Capture the cell that displays the provided text and extract its [x, y] central coordinate. 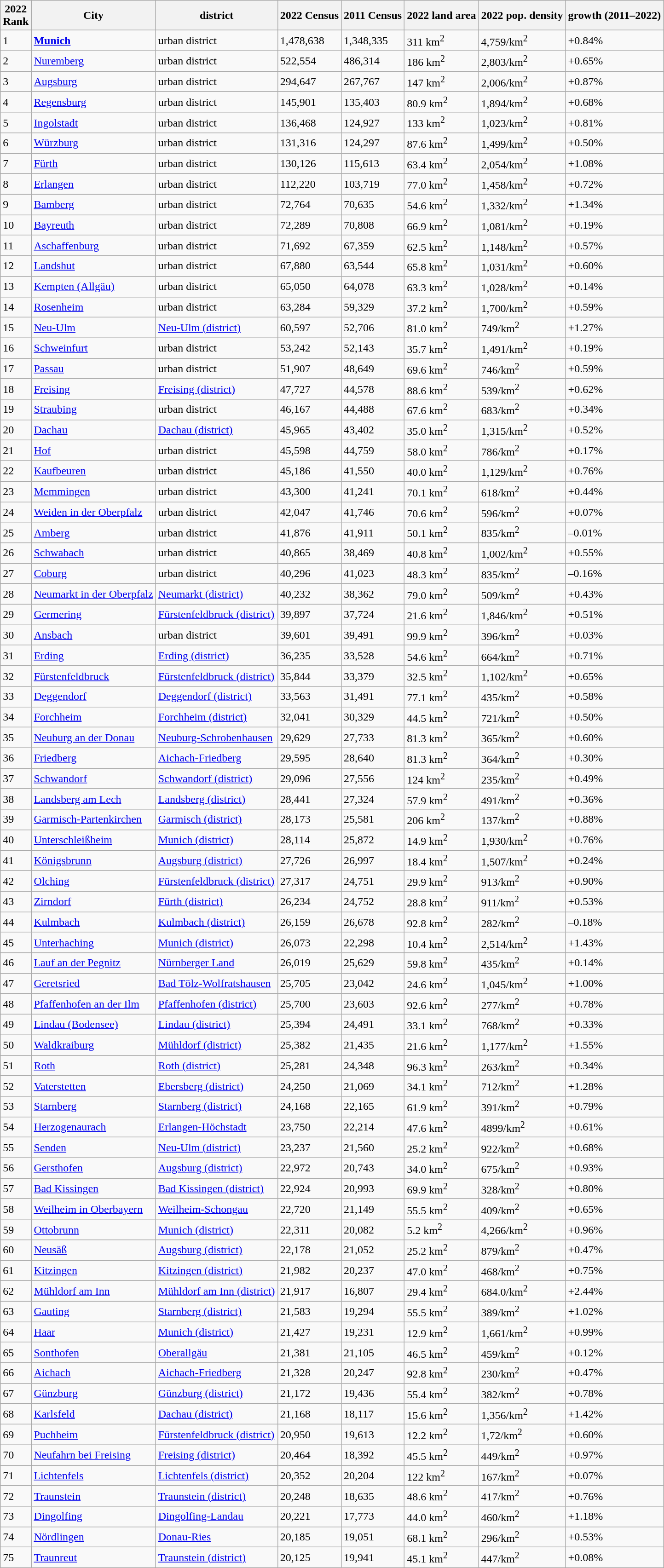
77.1 km2 [442, 697]
21,560 [373, 1147]
25,629 [373, 963]
133 km2 [442, 122]
7 [16, 164]
675/km2 [522, 1168]
65 [16, 1353]
23,750 [309, 1127]
Haar [93, 1332]
Germering [93, 615]
+0.03% [615, 635]
45 [16, 942]
6 [16, 144]
Traunstein [93, 1496]
277/km2 [522, 1004]
27,726 [309, 860]
+0.79% [615, 1107]
1,661/km2 [522, 1332]
509/km2 [522, 594]
Gauting [93, 1311]
Kulmbach [93, 922]
66 [16, 1373]
16 [16, 348]
Erding (district) [216, 655]
79.0 km2 [442, 594]
491/km2 [522, 799]
311 km2 [442, 40]
20,352 [309, 1476]
City [93, 16]
Schwandorf (district) [216, 778]
33.1 km2 [442, 1024]
Coburg [93, 573]
46 [16, 963]
Nuremberg [93, 61]
21,168 [309, 1414]
30,329 [373, 717]
62 [16, 1291]
17 [16, 369]
2022 Census [309, 16]
24,168 [309, 1107]
459/km2 [522, 1353]
Augsburg [93, 82]
73 [16, 1516]
447/km2 [522, 1558]
+0.52% [615, 430]
21,435 [373, 1045]
40,865 [309, 553]
Rosenheim [93, 307]
47.0 km2 [442, 1271]
11 [16, 246]
Günzburg [93, 1393]
+1.02% [615, 1311]
Bad Kissingen (district) [216, 1189]
50 [16, 1045]
Geretsried [93, 984]
50.1 km2 [442, 533]
+0.24% [615, 860]
43 [16, 902]
53,242 [309, 348]
10.4 km2 [442, 942]
721/km2 [522, 717]
Forchheim [93, 717]
Aschaffenburg [93, 246]
328/km2 [522, 1189]
80.9 km2 [442, 102]
+0.75% [615, 1271]
3 [16, 82]
+0.97% [615, 1455]
21,069 [373, 1086]
22 [16, 471]
1,031/km2 [522, 266]
Freising [93, 389]
596/km2 [522, 513]
1,129/km2 [522, 471]
27,317 [309, 882]
Neumarkt (district) [216, 594]
22,214 [373, 1127]
77.0 km2 [442, 184]
26,159 [309, 922]
Günzburg (district) [216, 1393]
Unterhaching [93, 942]
Erlangen [93, 184]
Fürth [93, 164]
486,314 [373, 61]
122 km2 [442, 1476]
74 [16, 1537]
29 [16, 615]
20,125 [309, 1558]
47,727 [309, 389]
21,917 [309, 1291]
296/km2 [522, 1537]
59,329 [373, 307]
23 [16, 491]
147 km2 [442, 82]
75 [16, 1558]
34.1 km2 [442, 1086]
44,759 [373, 451]
2022 pop. density [522, 16]
539/km2 [522, 389]
40,296 [309, 573]
112,220 [309, 184]
19,051 [373, 1537]
45,965 [309, 430]
768/km2 [522, 1024]
1,315/km2 [522, 430]
684.0/km2 [522, 1291]
20,221 [309, 1516]
22,165 [373, 1107]
1,102/km2 [522, 676]
Roth (district) [216, 1066]
1,002/km2 [522, 553]
746/km2 [522, 369]
19 [16, 409]
Schwabach [93, 553]
29.9 km2 [442, 882]
Lindau (district) [216, 1024]
18,117 [373, 1414]
22,720 [309, 1209]
22,972 [309, 1168]
449/km2 [522, 1455]
14.9 km2 [442, 840]
21 [16, 451]
30 [16, 635]
267,767 [373, 82]
70 [16, 1455]
20,204 [373, 1476]
364/km2 [522, 758]
+1.55% [615, 1045]
71,692 [309, 246]
Vaterstetten [93, 1086]
17,773 [373, 1516]
60,597 [309, 328]
21,052 [373, 1251]
48.3 km2 [442, 573]
59.8 km2 [442, 963]
28.8 km2 [442, 902]
20,185 [309, 1537]
21,427 [309, 1332]
25,394 [309, 1024]
–0.18% [615, 922]
44 [16, 922]
63.3 km2 [442, 286]
27,324 [373, 799]
Fürth (district) [216, 902]
45.5 km2 [442, 1455]
42 [16, 882]
23,603 [373, 1004]
+1.43% [615, 942]
136,468 [309, 122]
Pfaffenhofen an der Ilm [93, 1004]
Neumarkt in der Oberpfalz [93, 594]
124,297 [373, 144]
Bamberg [93, 204]
52 [16, 1086]
Waldkraiburg [93, 1045]
68.1 km2 [442, 1537]
Bad Kissingen [93, 1189]
Ebersberg (district) [216, 1086]
Kulmbach (district) [216, 922]
Weiden in der Oberpfalz [93, 513]
Bayreuth [93, 225]
5 [16, 122]
Neufahrn bei Freising [93, 1455]
+0.81% [615, 122]
26 [16, 553]
28,640 [373, 758]
1,023/km2 [522, 122]
Ottobrunn [93, 1229]
+0.51% [615, 615]
32,041 [309, 717]
+0.87% [615, 82]
+2.44% [615, 1291]
Deggendorf [93, 697]
47 [16, 984]
43,402 [373, 430]
+0.12% [615, 1353]
Fürstenfeldbruck [93, 676]
44,578 [373, 389]
21,982 [309, 1271]
1,332/km2 [522, 204]
1,894/km2 [522, 102]
63,544 [373, 266]
23,237 [309, 1147]
49 [16, 1024]
Dingolfing [93, 1516]
+0.72% [615, 184]
Zirndorf [93, 902]
Erding [93, 655]
712/km2 [522, 1086]
1,045/km2 [522, 984]
460/km2 [522, 1516]
Senden [93, 1147]
25,281 [309, 1066]
63 [16, 1311]
+0.99% [615, 1332]
Friedberg [93, 758]
24,752 [373, 902]
64 [16, 1332]
124,927 [373, 122]
70,635 [373, 204]
Weilheim in Oberbayern [93, 1209]
41,746 [373, 513]
2,514/km2 [522, 942]
1 [16, 40]
1,458/km2 [522, 184]
67 [16, 1393]
68 [16, 1414]
45,598 [309, 451]
41 [16, 860]
20,993 [373, 1189]
20,464 [309, 1455]
1,507/km2 [522, 860]
25,705 [309, 984]
41,241 [373, 491]
1,930/km2 [522, 840]
29,629 [309, 738]
32.5 km2 [442, 676]
44.0 km2 [442, 1516]
40.0 km2 [442, 471]
Garmisch-Partenkirchen [93, 820]
417/km2 [522, 1496]
33,528 [373, 655]
1,356/km2 [522, 1414]
19,436 [373, 1393]
–0.16% [615, 573]
28,173 [309, 820]
67.6 km2 [442, 409]
37 [16, 778]
Lauf an der Pegnitz [93, 963]
+0.84% [615, 40]
+0.57% [615, 246]
65,050 [309, 286]
235/km2 [522, 778]
+0.33% [615, 1024]
99.9 km2 [442, 635]
+0.62% [615, 389]
Lichtenfels (district) [216, 1476]
1,72/km2 [522, 1435]
21,149 [373, 1209]
39,491 [373, 635]
39 [16, 820]
Kitzingen [93, 1271]
46,167 [309, 409]
21,105 [373, 1353]
48 [16, 1004]
396/km2 [522, 635]
Neu-Ulm [93, 328]
69.6 km2 [442, 369]
18.4 km2 [442, 860]
2,803/km2 [522, 61]
Passau [93, 369]
40.8 km2 [442, 553]
52,143 [373, 348]
186 km2 [442, 61]
24,751 [373, 882]
+1.27% [615, 328]
Pfaffenhofen (district) [216, 1004]
57.9 km2 [442, 799]
32 [16, 676]
43,300 [309, 491]
18,392 [373, 1455]
growth (2011–2022) [615, 16]
Landshut [93, 266]
66.9 km2 [442, 225]
60 [16, 1251]
1,499/km2 [522, 144]
4 [16, 102]
522,554 [309, 61]
Starnberg [93, 1107]
57 [16, 1189]
879/km2 [522, 1251]
+0.58% [615, 697]
58 [16, 1209]
Forchheim (district) [216, 717]
Karlsfeld [93, 1414]
Gersthofen [93, 1168]
46.5 km2 [442, 1353]
21,172 [309, 1393]
5.2 km2 [442, 1229]
382/km2 [522, 1393]
Herzogenaurach [93, 1127]
96.3 km2 [442, 1066]
Neuburg an der Donau [93, 738]
4,759/km2 [522, 40]
Sonthofen [93, 1353]
Mühldorf am Inn [93, 1291]
33,563 [309, 697]
88.6 km2 [442, 389]
13 [16, 286]
23,042 [373, 984]
26,678 [373, 922]
263/km2 [522, 1066]
52,706 [373, 328]
38 [16, 799]
Nürnberger Land [216, 963]
618/km2 [522, 491]
20 [16, 430]
25,872 [373, 840]
1,700/km2 [522, 307]
36 [16, 758]
29.4 km2 [442, 1291]
29,096 [309, 778]
67,359 [373, 246]
468/km2 [522, 1271]
+1.28% [615, 1086]
–0.01% [615, 533]
26,234 [309, 902]
2022 land area [442, 16]
29,595 [309, 758]
1,081/km2 [522, 225]
Mühldorf am Inn (district) [216, 1291]
20,247 [373, 1373]
1,846/km2 [522, 615]
39,601 [309, 635]
35.7 km2 [442, 348]
64,078 [373, 286]
+0.90% [615, 882]
+0.80% [615, 1189]
70.6 km2 [442, 513]
19,613 [373, 1435]
Amberg [93, 533]
Bad Tölz-Wolfratshausen [216, 984]
Erlangen-Höchstadt [216, 1127]
+0.96% [615, 1229]
Nördlingen [93, 1537]
20,237 [373, 1271]
Munich [93, 40]
18,635 [373, 1496]
389/km2 [522, 1311]
2,054/km2 [522, 164]
28,441 [309, 799]
20,950 [309, 1435]
Neusäß [93, 1251]
167/km2 [522, 1476]
72 [16, 1496]
58.0 km2 [442, 451]
2011 Census [373, 16]
45.1 km2 [442, 1558]
20,248 [309, 1496]
71 [16, 1476]
55 [16, 1147]
+0.88% [615, 820]
1,028/km2 [522, 286]
409/km2 [522, 1209]
15 [16, 328]
35.0 km2 [442, 430]
24,250 [309, 1086]
40,232 [309, 594]
54 [16, 1127]
115,613 [373, 164]
922/km2 [522, 1147]
59 [16, 1229]
37.2 km2 [442, 307]
25 [16, 533]
55.4 km2 [442, 1393]
282/km2 [522, 922]
63,284 [309, 307]
72,764 [309, 204]
4,266/km2 [522, 1229]
124 km2 [442, 778]
24 [16, 513]
21,381 [309, 1353]
786/km2 [522, 451]
131,316 [309, 144]
51,907 [309, 369]
37,724 [373, 615]
26,073 [309, 942]
53 [16, 1107]
19,294 [373, 1311]
36,235 [309, 655]
Schwandorf [93, 778]
1,177/km2 [522, 1045]
+0.55% [615, 553]
22,178 [309, 1251]
47.6 km2 [442, 1127]
22,298 [373, 942]
31 [16, 655]
44,488 [373, 409]
1,491/km2 [522, 348]
69.9 km2 [442, 1189]
683/km2 [522, 409]
Schweinfurt [93, 348]
district [216, 16]
70,808 [373, 225]
24,348 [373, 1066]
19,231 [373, 1332]
Kempten (Allgäu) [93, 286]
Roth [93, 1066]
911/km2 [522, 902]
10 [16, 225]
+1.18% [615, 1516]
20,082 [373, 1229]
Unterschleißheim [93, 840]
12 [16, 266]
12.9 km2 [442, 1332]
Puchheim [93, 1435]
103,719 [373, 184]
87.6 km2 [442, 144]
Würzburg [93, 144]
62.5 km2 [442, 246]
14 [16, 307]
+0.93% [615, 1168]
27,733 [373, 738]
137/km2 [522, 820]
2 [16, 61]
+0.43% [615, 594]
34 [16, 717]
391/km2 [522, 1107]
+1.08% [615, 164]
25,382 [309, 1045]
749/km2 [522, 328]
21,328 [309, 1373]
41,550 [373, 471]
+0.61% [615, 1127]
22,924 [309, 1189]
33 [16, 697]
92.6 km2 [442, 1004]
Lindau (Bodensee) [93, 1024]
69 [16, 1435]
1,148/km2 [522, 246]
Weilheim-Schongau [216, 1209]
Deggendorf (district) [216, 697]
24,491 [373, 1024]
22,311 [309, 1229]
+0.36% [615, 799]
Hof [93, 451]
61 [16, 1271]
Ingolstadt [93, 122]
45,186 [309, 471]
9 [16, 204]
39,897 [309, 615]
Landsberg am Lech [93, 799]
42,047 [309, 513]
72,289 [309, 225]
20,743 [373, 1168]
913/km2 [522, 882]
Kitzingen (district) [216, 1271]
Neuburg-Schrobenhausen [216, 738]
Lichtenfels [93, 1476]
19,941 [373, 1558]
35,844 [309, 676]
Donau-Ries [216, 1537]
4899/km2 [522, 1127]
27,556 [373, 778]
Königsbrunn [93, 860]
51 [16, 1066]
16,807 [373, 1291]
365/km2 [522, 738]
+1.34% [615, 204]
+0.44% [615, 491]
34.0 km2 [442, 1168]
12.2 km2 [442, 1435]
41,911 [373, 533]
67,880 [309, 266]
28,114 [309, 840]
Aichach [93, 1373]
Dachau [93, 430]
44.5 km2 [442, 717]
61.9 km2 [442, 1107]
27 [16, 573]
25,581 [373, 820]
38,362 [373, 594]
41,023 [373, 573]
1,348,335 [373, 40]
33,379 [373, 676]
+1.00% [615, 984]
Dingolfing-Landau [216, 1516]
Straubing [93, 409]
Mühldorf (district) [216, 1045]
70.1 km2 [442, 491]
206 km2 [442, 820]
38,469 [373, 553]
Garmisch (district) [216, 820]
31,491 [373, 697]
63.4 km2 [442, 164]
Ansbach [93, 635]
48,649 [373, 369]
18 [16, 389]
28 [16, 594]
130,126 [309, 164]
15.6 km2 [442, 1414]
135,403 [373, 102]
Traunreut [93, 1558]
+0.17% [615, 451]
294,647 [309, 82]
2,006/km2 [522, 82]
25,700 [309, 1004]
Regensburg [93, 102]
+0.49% [615, 778]
35 [16, 738]
26,019 [309, 963]
Memmingen [93, 491]
+0.30% [615, 758]
Kaufbeuren [93, 471]
40 [16, 840]
Landsberg (district) [216, 799]
1,478,638 [309, 40]
81.0 km2 [442, 328]
21,583 [309, 1311]
Olching [93, 882]
48.6 km2 [442, 1496]
8 [16, 184]
+0.71% [615, 655]
+0.08% [615, 1558]
230/km2 [522, 1373]
145,901 [309, 102]
56 [16, 1168]
664/km2 [522, 655]
26,997 [373, 860]
Oberallgäu [216, 1353]
41,876 [309, 533]
24.6 km2 [442, 984]
2022Rank [16, 16]
65.8 km2 [442, 266]
+1.42% [615, 1414]
